Scan for the cell matching the given text and deliver its (X, Y) coordinate at center. 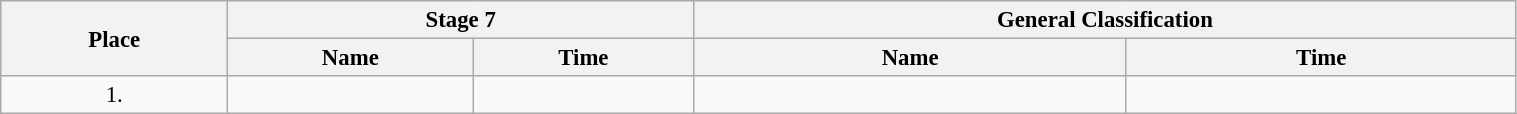
Place (114, 38)
Stage 7 (461, 20)
General Classification (1105, 20)
1. (114, 95)
